Search for the cell housing the specified text and yield its (X, Y) center coordinate. 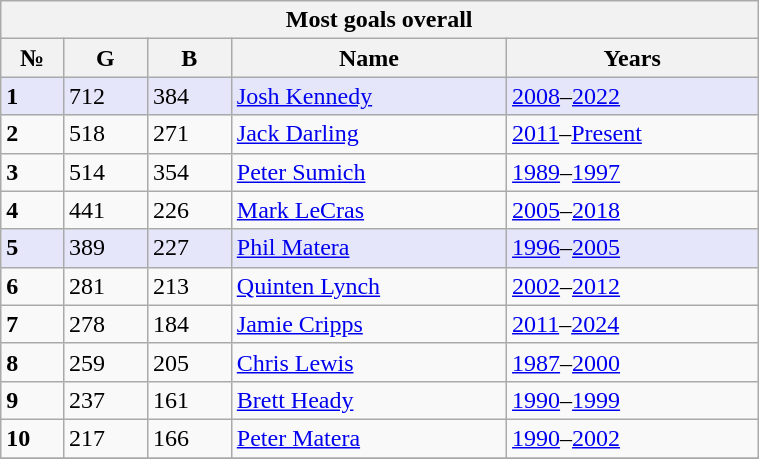
10 (32, 438)
Peter Matera (368, 438)
217 (105, 438)
Peter Sumich (368, 172)
237 (105, 400)
1987–2000 (632, 362)
Mark LeCras (368, 210)
Years (632, 58)
271 (189, 134)
441 (105, 210)
Name (368, 58)
B (189, 58)
166 (189, 438)
G (105, 58)
281 (105, 286)
389 (105, 248)
259 (105, 362)
4 (32, 210)
514 (105, 172)
Quinten Lynch (368, 286)
2008–2022 (632, 96)
278 (105, 324)
2 (32, 134)
226 (189, 210)
213 (189, 286)
1996–2005 (632, 248)
354 (189, 172)
7 (32, 324)
3 (32, 172)
Brett Heady (368, 400)
5 (32, 248)
2005–2018 (632, 210)
161 (189, 400)
9 (32, 400)
2011–2024 (632, 324)
Most goals overall (380, 20)
6 (32, 286)
518 (105, 134)
227 (189, 248)
205 (189, 362)
Chris Lewis (368, 362)
Phil Matera (368, 248)
Jamie Cripps (368, 324)
1 (32, 96)
№ (32, 58)
1990–1999 (632, 400)
1990–2002 (632, 438)
Jack Darling (368, 134)
384 (189, 96)
1989–1997 (632, 172)
8 (32, 362)
184 (189, 324)
712 (105, 96)
Josh Kennedy (368, 96)
2002–2012 (632, 286)
2011–Present (632, 134)
